Scan for the cell matching the given text and deliver its [X, Y] coordinate at center. 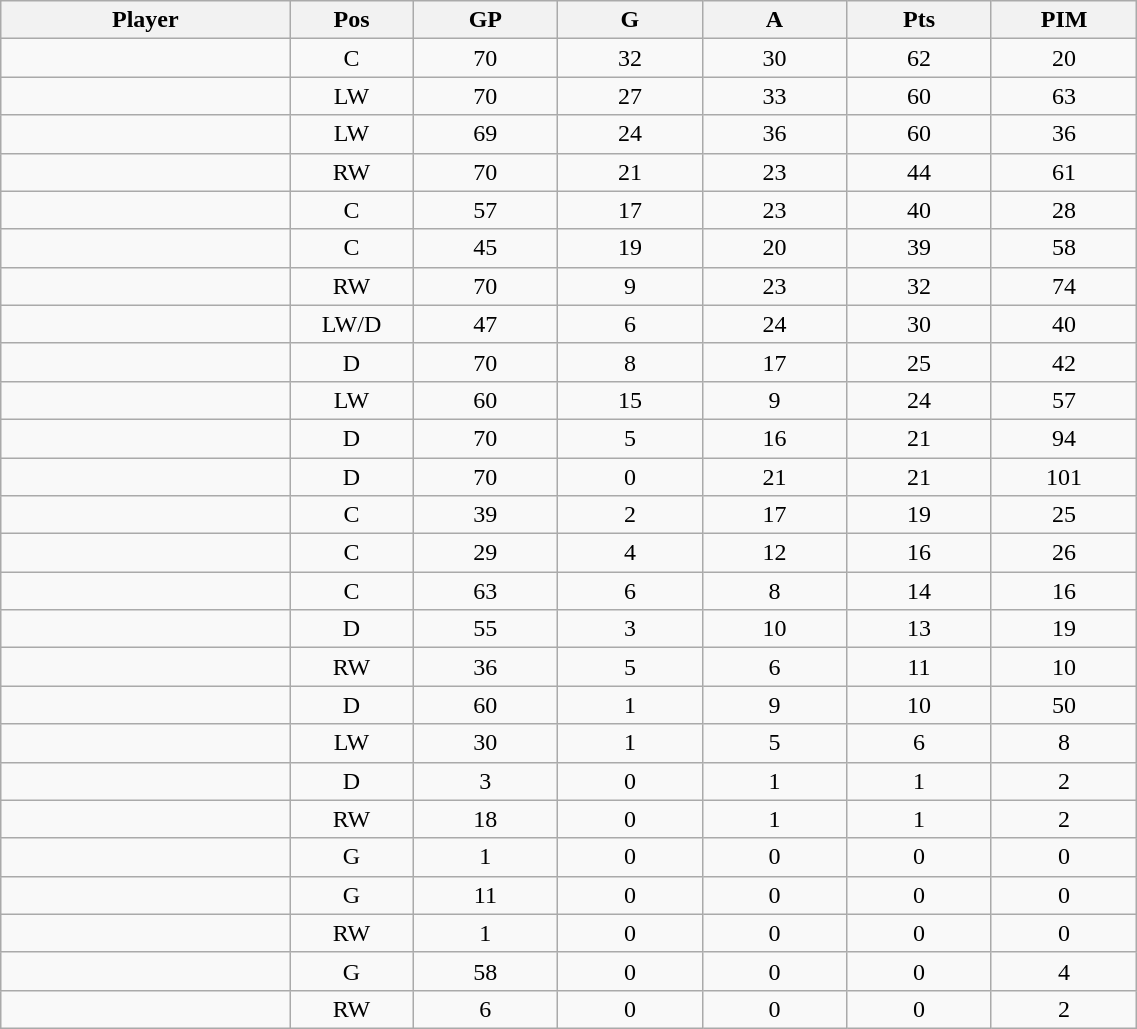
50 [1064, 705]
18 [486, 819]
Pts [920, 20]
44 [920, 172]
42 [1064, 362]
29 [486, 553]
12 [774, 553]
55 [486, 629]
33 [774, 96]
13 [920, 629]
GP [486, 20]
62 [920, 58]
Pos [352, 20]
47 [486, 324]
69 [486, 134]
A [774, 20]
LW/D [352, 324]
15 [630, 400]
26 [1064, 553]
101 [1064, 477]
27 [630, 96]
14 [920, 591]
74 [1064, 286]
45 [486, 248]
28 [1064, 210]
PIM [1064, 20]
94 [1064, 438]
61 [1064, 172]
Player [146, 20]
